Scan for the cell matching the given text and deliver its (X, Y) coordinate at center. 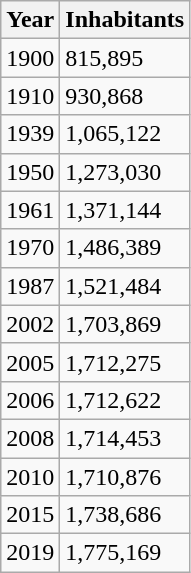
2019 (30, 553)
1,371,144 (125, 210)
1900 (30, 58)
1,712,622 (125, 400)
2002 (30, 324)
1,065,122 (125, 134)
1,521,484 (125, 286)
1970 (30, 248)
2008 (30, 438)
930,868 (125, 96)
1,486,389 (125, 248)
1950 (30, 172)
Year (30, 20)
1,775,169 (125, 553)
1910 (30, 96)
1,714,453 (125, 438)
1,738,686 (125, 515)
815,895 (125, 58)
1987 (30, 286)
Inhabitants (125, 20)
1,710,876 (125, 477)
1,273,030 (125, 172)
1961 (30, 210)
2005 (30, 362)
2015 (30, 515)
2010 (30, 477)
1939 (30, 134)
1,712,275 (125, 362)
1,703,869 (125, 324)
2006 (30, 400)
